Provide the (X, Y) coordinate of the cell's center where the given text is located.  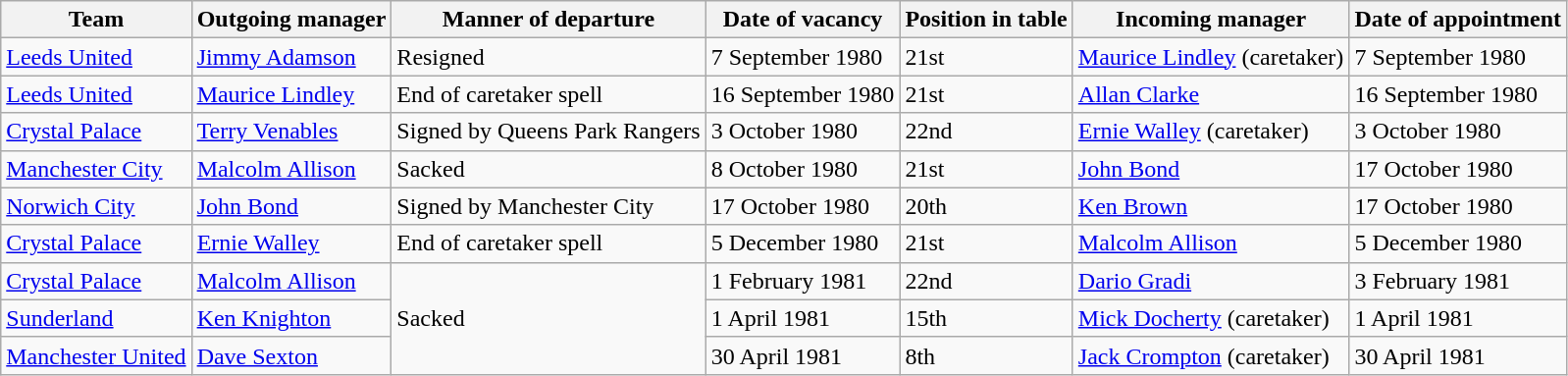
Resigned (549, 57)
Terry Venables (291, 132)
Date of vacancy (803, 20)
Date of appointment (1458, 20)
Ernie Walley (291, 243)
Team (96, 20)
Maurice Lindley (291, 94)
Manner of departure (549, 20)
Signed by Queens Park Rangers (549, 132)
Ken Brown (1211, 206)
Ernie Walley (caretaker) (1211, 132)
8 October 1980 (803, 169)
15th (986, 318)
Dario Gradi (1211, 281)
Jimmy Adamson (291, 57)
Manchester United (96, 355)
3 February 1981 (1458, 281)
20th (986, 206)
Maurice Lindley (caretaker) (1211, 57)
Allan Clarke (1211, 94)
Sunderland (96, 318)
1 February 1981 (803, 281)
8th (986, 355)
Mick Docherty (caretaker) (1211, 318)
Ken Knighton (291, 318)
Dave Sexton (291, 355)
Manchester City (96, 169)
Norwich City (96, 206)
Position in table (986, 20)
Jack Crompton (caretaker) (1211, 355)
Outgoing manager (291, 20)
Incoming manager (1211, 20)
Signed by Manchester City (549, 206)
